Locate the cell with the specified text and output its [x, y] center coordinate. 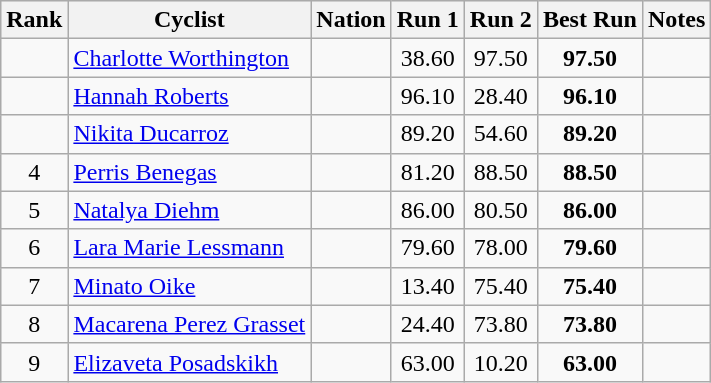
Lara Marie Lessmann [190, 248]
Nikita Ducarroz [190, 134]
24.40 [428, 324]
7 [34, 286]
4 [34, 172]
Macarena Perez Grasset [190, 324]
Minato Oike [190, 286]
Hannah Roberts [190, 96]
6 [34, 248]
13.40 [428, 286]
Charlotte Worthington [190, 58]
Perris Benegas [190, 172]
78.00 [500, 248]
Run 1 [428, 20]
8 [34, 324]
Notes [676, 20]
38.60 [428, 58]
9 [34, 362]
Run 2 [500, 20]
Elizaveta Posadskikh [190, 362]
Rank [34, 20]
54.60 [500, 134]
10.20 [500, 362]
28.40 [500, 96]
80.50 [500, 210]
81.20 [428, 172]
Nation [351, 20]
Natalya Diehm [190, 210]
Best Run [590, 20]
Cyclist [190, 20]
5 [34, 210]
